Extract the [x, y] coordinate from the center of the cell holding the provided text.  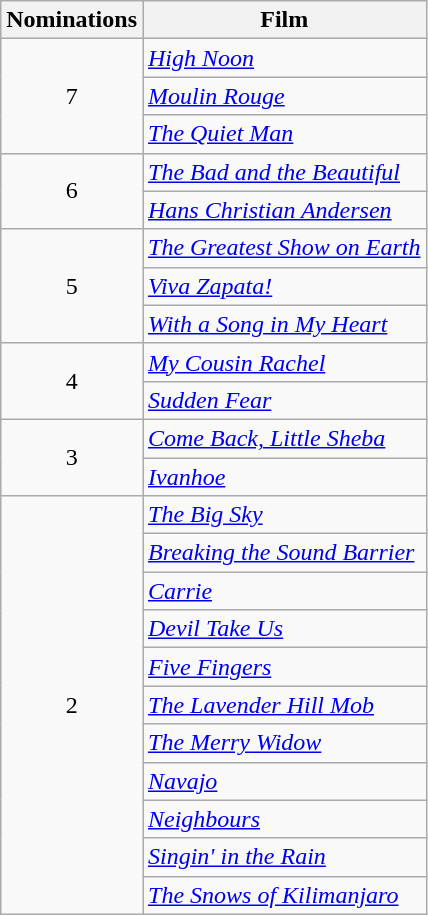
The Bad and the Beautiful [284, 172]
4 [72, 381]
Moulin Rouge [284, 96]
6 [72, 191]
Come Back, Little Sheba [284, 438]
Film [284, 20]
3 [72, 457]
Viva Zapata! [284, 286]
Singin' in the Rain [284, 857]
High Noon [284, 58]
Sudden Fear [284, 400]
The Big Sky [284, 515]
Five Fingers [284, 667]
Hans Christian Andersen [284, 210]
My Cousin Rachel [284, 362]
Breaking the Sound Barrier [284, 553]
5 [72, 286]
Navajo [284, 781]
Neighbours [284, 819]
The Greatest Show on Earth [284, 248]
Ivanhoe [284, 477]
Nominations [72, 20]
7 [72, 96]
The Merry Widow [284, 743]
The Quiet Man [284, 134]
The Snows of Kilimanjaro [284, 895]
The Lavender Hill Mob [284, 705]
With a Song in My Heart [284, 324]
2 [72, 706]
Devil Take Us [284, 629]
Carrie [284, 591]
